Extract the (x, y) coordinate from the center of the cell holding the provided text.  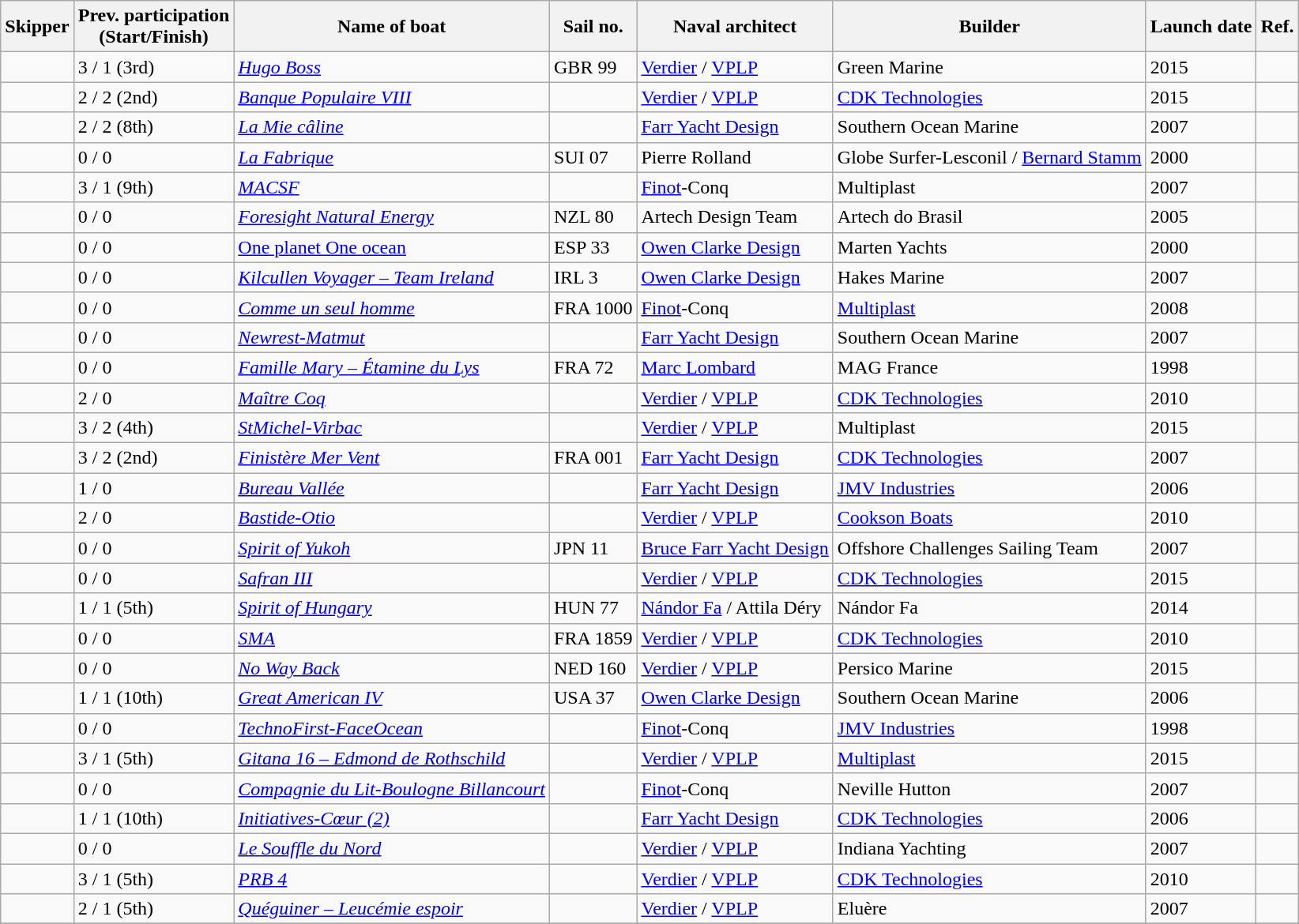
Le Souffle du Nord (392, 848)
Initiatives-Cœur (2) (392, 818)
Safran III (392, 578)
Nándor Fa / Attila Déry (735, 608)
1 / 1 (5th) (153, 608)
Offshore Challenges Sailing Team (989, 548)
Bastide-Otio (392, 518)
Kilcullen Voyager – Team Ireland (392, 277)
Name of boat (392, 27)
Gitana 16 – Edmond de Rothschild (392, 758)
Ref. (1277, 27)
NED 160 (593, 668)
Artech do Brasil (989, 217)
Builder (989, 27)
2008 (1201, 307)
Cookson Boats (989, 518)
Hugo Boss (392, 67)
3 / 2 (4th) (153, 428)
NZL 80 (593, 217)
2 / 1 (5th) (153, 909)
Marc Lombard (735, 367)
Bureau Vallée (392, 488)
2005 (1201, 217)
Persico Marine (989, 668)
Newrest-Matmut (392, 337)
3 / 1 (9th) (153, 187)
ESP 33 (593, 247)
MACSF (392, 187)
FRA 72 (593, 367)
1 / 0 (153, 488)
Nándor Fa (989, 608)
Famille Mary – Étamine du Lys (392, 367)
Naval architect (735, 27)
Spirit of Hungary (392, 608)
Neville Hutton (989, 788)
Spirit of Yukoh (392, 548)
Hakes Marine (989, 277)
Quéguiner – Leucémie espoir (392, 909)
3 / 2 (2nd) (153, 458)
Bruce Farr Yacht Design (735, 548)
Green Marine (989, 67)
Compagnie du Lit-Boulogne Billancourt (392, 788)
Artech Design Team (735, 217)
IRL 3 (593, 277)
Finistère Mer Vent (392, 458)
Prev. participation(Start/Finish) (153, 27)
No Way Back (392, 668)
2 / 2 (8th) (153, 127)
MAG France (989, 367)
La Fabrique (392, 157)
Comme un seul homme (392, 307)
Eluère (989, 909)
Maître Coq (392, 397)
PRB 4 (392, 879)
USA 37 (593, 698)
SMA (392, 638)
HUN 77 (593, 608)
2 / 2 (2nd) (153, 97)
Skipper (37, 27)
TechnoFirst-FaceOcean (392, 728)
Indiana Yachting (989, 848)
2014 (1201, 608)
One planet One ocean (392, 247)
Great American IV (392, 698)
Banque Populaire VIII (392, 97)
Launch date (1201, 27)
StMichel-Virbac (392, 428)
SUI 07 (593, 157)
FRA 001 (593, 458)
3 / 1 (3rd) (153, 67)
JPN 11 (593, 548)
Sail no. (593, 27)
Foresight Natural Energy (392, 217)
GBR 99 (593, 67)
La Mie câline (392, 127)
Pierre Rolland (735, 157)
FRA 1000 (593, 307)
Marten Yachts (989, 247)
Globe Surfer-Lesconil / Bernard Stamm (989, 157)
FRA 1859 (593, 638)
